Scan for the cell matching the given text and deliver its (X, Y) coordinate at center. 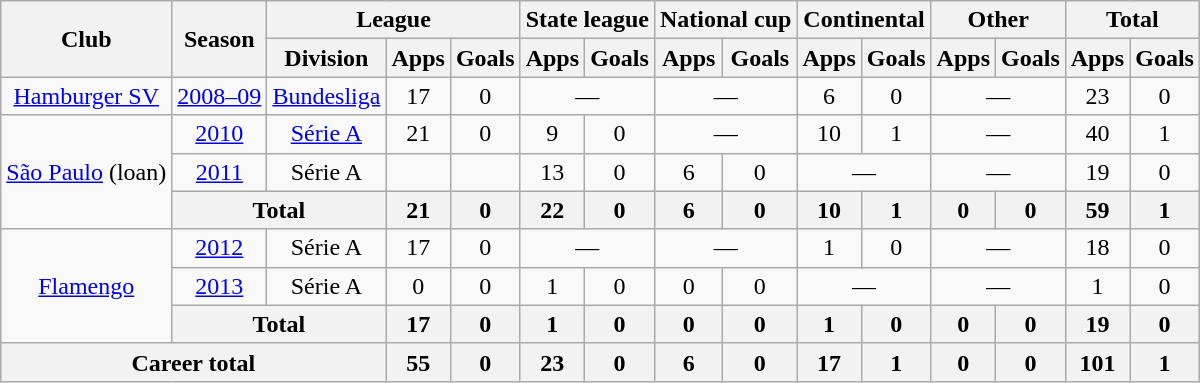
22 (552, 210)
2013 (220, 286)
2008–09 (220, 96)
Club (86, 39)
Bundesliga (326, 96)
13 (552, 172)
55 (418, 362)
101 (1097, 362)
2010 (220, 134)
São Paulo (loan) (86, 172)
State league (587, 20)
League (394, 20)
Flamengo (86, 286)
Season (220, 39)
Continental (864, 20)
9 (552, 134)
2011 (220, 172)
2012 (220, 248)
National cup (725, 20)
Other (998, 20)
40 (1097, 134)
18 (1097, 248)
Division (326, 58)
Hamburger SV (86, 96)
59 (1097, 210)
Career total (194, 362)
